Search for the cell housing the specified text and yield its (X, Y) center coordinate. 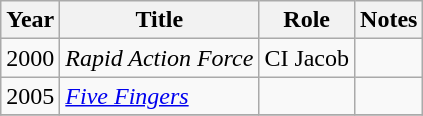
Role (307, 20)
2005 (30, 96)
Rapid Action Force (160, 58)
Year (30, 20)
2000 (30, 58)
Five Fingers (160, 96)
Title (160, 20)
CI Jacob (307, 58)
Notes (389, 20)
